Output the (x, y) coordinate of the center of the cell containing the given text.  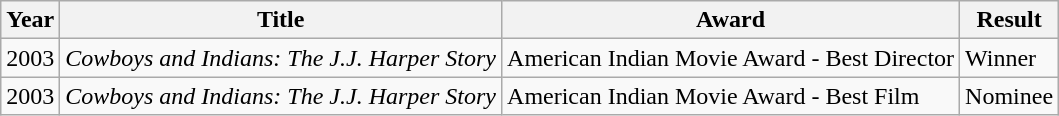
American Indian Movie Award - Best Film (731, 96)
Nominee (1010, 96)
Title (281, 20)
Year (30, 20)
Award (731, 20)
Winner (1010, 58)
American Indian Movie Award - Best Director (731, 58)
Result (1010, 20)
